Detect which cell encompasses the target text, then output its [x, y] center coordinate. 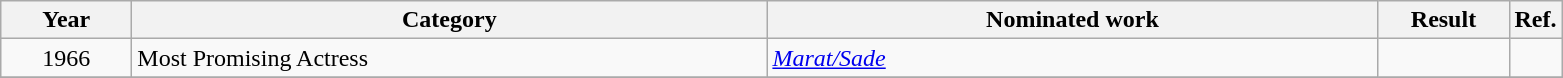
Marat/Sade [1072, 58]
Nominated work [1072, 20]
Ref. [1536, 20]
Result [1444, 20]
Category [450, 20]
Year [66, 20]
1966 [66, 58]
Most Promising Actress [450, 58]
